Provide the [x, y] coordinate of the cell's center where the given text is located.  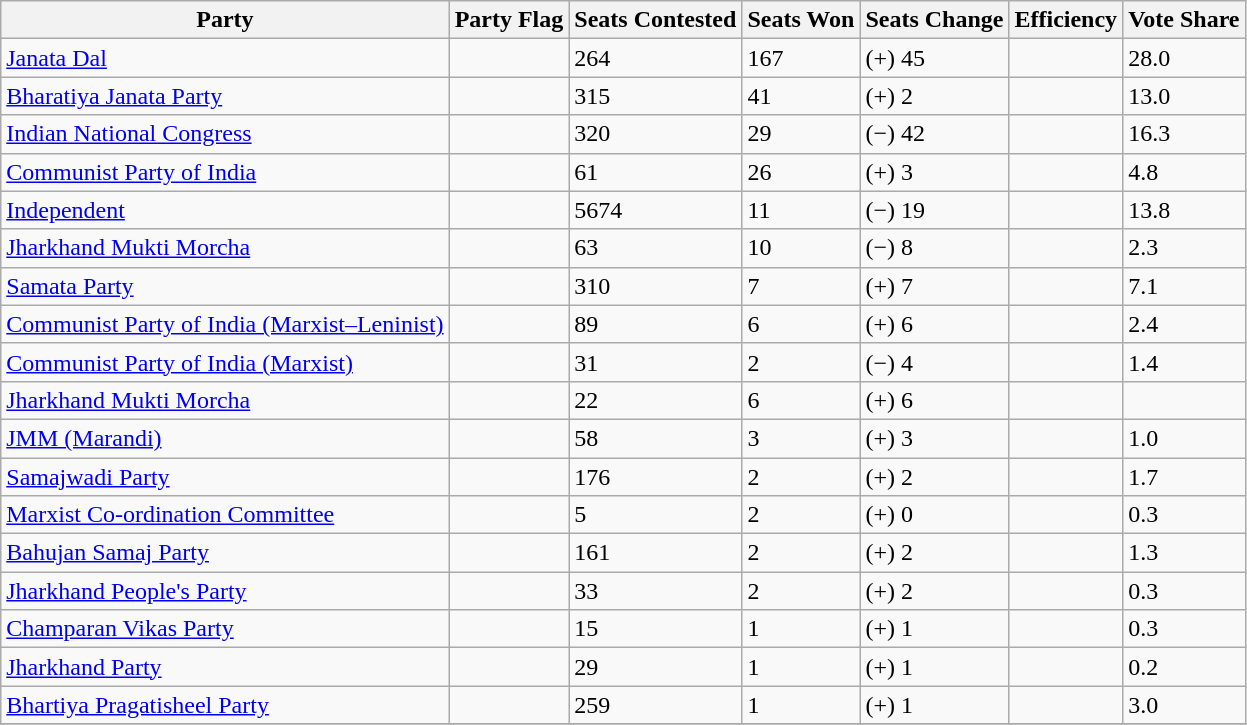
Seats Won [801, 20]
31 [656, 362]
5674 [656, 210]
2.3 [1184, 248]
16.3 [1184, 134]
Communist Party of India (Marxist) [225, 362]
Efficiency [1066, 20]
259 [656, 705]
7 [801, 286]
58 [656, 438]
3.0 [1184, 705]
89 [656, 324]
41 [801, 96]
Vote Share [1184, 20]
10 [801, 248]
Samajwadi Party [225, 477]
Communist Party of India (Marxist–Leninist) [225, 324]
Bharatiya Janata Party [225, 96]
11 [801, 210]
Independent [225, 210]
(+) 45 [934, 58]
3 [801, 438]
1.0 [1184, 438]
4.8 [1184, 172]
13.0 [1184, 96]
264 [656, 58]
161 [656, 553]
Marxist Co-ordination Committee [225, 515]
Party [225, 20]
1.4 [1184, 362]
Bhartiya Pragatisheel Party [225, 705]
(−) 8 [934, 248]
Champaran Vikas Party [225, 629]
167 [801, 58]
Jharkhand Party [225, 667]
26 [801, 172]
315 [656, 96]
(−) 19 [934, 210]
61 [656, 172]
Communist Party of India [225, 172]
(+) 7 [934, 286]
Bahujan Samaj Party [225, 553]
15 [656, 629]
320 [656, 134]
310 [656, 286]
JMM (Marandi) [225, 438]
63 [656, 248]
33 [656, 591]
Samata Party [225, 286]
Party Flag [509, 20]
7.1 [1184, 286]
(−) 4 [934, 362]
1.7 [1184, 477]
Jharkhand People's Party [225, 591]
Indian National Congress [225, 134]
Janata Dal [225, 58]
1.3 [1184, 553]
Seats Change [934, 20]
(+) 0 [934, 515]
2.4 [1184, 324]
5 [656, 515]
13.8 [1184, 210]
Seats Contested [656, 20]
22 [656, 400]
0.2 [1184, 667]
176 [656, 477]
28.0 [1184, 58]
(−) 42 [934, 134]
